Detect which cell encompasses the target text, then output its (x, y) center coordinate. 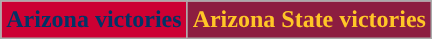
Arizona victories (94, 20)
Arizona State victories (309, 20)
